Identify which cell holds the provided text, then report its (X, Y) central coordinate. 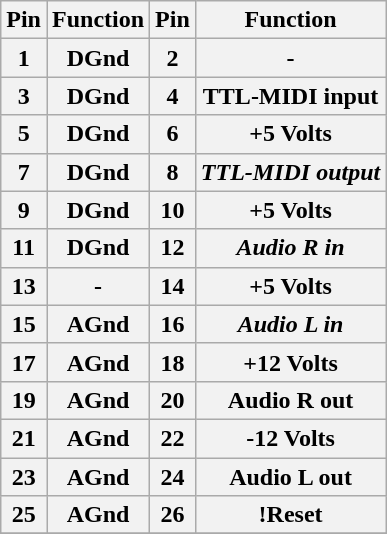
10 (173, 210)
-12 Volts (290, 438)
17 (24, 362)
26 (173, 515)
TTL-MIDI input (290, 96)
Audio L in (290, 324)
1 (24, 58)
12 (173, 248)
11 (24, 248)
Audio L out (290, 477)
20 (173, 400)
Audio R out (290, 400)
22 (173, 438)
13 (24, 286)
Audio R in (290, 248)
!Reset (290, 515)
9 (24, 210)
24 (173, 477)
18 (173, 362)
6 (173, 134)
5 (24, 134)
2 (173, 58)
16 (173, 324)
TTL-MIDI output (290, 172)
23 (24, 477)
19 (24, 400)
25 (24, 515)
+12 Volts (290, 362)
4 (173, 96)
7 (24, 172)
21 (24, 438)
15 (24, 324)
3 (24, 96)
8 (173, 172)
14 (173, 286)
